For the text-containing cell, return its midpoint in (X, Y) coordinate format. 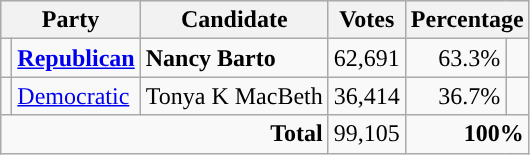
36,414 (366, 96)
Votes (366, 20)
62,691 (366, 58)
Tonya K MacBeth (234, 96)
Nancy Barto (234, 58)
Party (71, 20)
Total (165, 134)
36.7% (455, 96)
99,105 (366, 134)
Democratic (76, 96)
Percentage (467, 20)
63.3% (455, 58)
Candidate (234, 20)
Republican (76, 58)
100% (467, 134)
